Determine the [X, Y] coordinate at the center of the cell enclosing the given text.  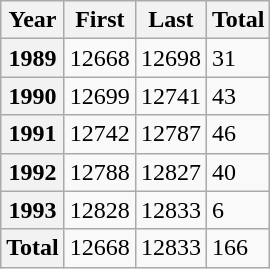
46 [238, 134]
First [100, 20]
12741 [170, 96]
12827 [170, 172]
12828 [100, 210]
1991 [33, 134]
12699 [100, 96]
1990 [33, 96]
12788 [100, 172]
1993 [33, 210]
31 [238, 58]
1992 [33, 172]
Last [170, 20]
12787 [170, 134]
166 [238, 248]
12698 [170, 58]
40 [238, 172]
12742 [100, 134]
1989 [33, 58]
6 [238, 210]
Year [33, 20]
43 [238, 96]
